Return the [x, y] coordinate for the center point of the cell that contains the specified text.  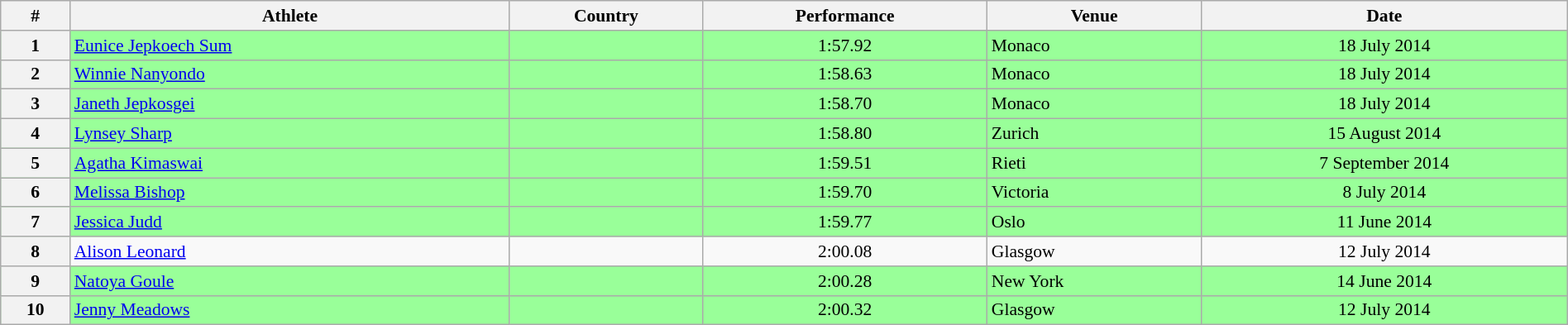
Zurich [1095, 134]
Janeth Jepkosgei [290, 104]
Winnie Nanyondo [290, 74]
Venue [1095, 16]
1:58.63 [845, 74]
Victoria [1095, 193]
15 August 2014 [1384, 134]
2:00.32 [845, 310]
7 [36, 222]
2:00.28 [845, 281]
Athlete [290, 16]
Alison Leonard [290, 251]
1:57.92 [845, 45]
1:58.80 [845, 134]
Eunice Jepkoech Sum [290, 45]
14 June 2014 [1384, 281]
1:59.70 [845, 193]
8 [36, 251]
2 [36, 74]
Jenny Meadows [290, 310]
1 [36, 45]
Date [1384, 16]
Rieti [1095, 163]
Melissa Bishop [290, 193]
10 [36, 310]
5 [36, 163]
3 [36, 104]
1:59.51 [845, 163]
8 July 2014 [1384, 193]
2:00.08 [845, 251]
Jessica Judd [290, 222]
Agatha Kimaswai [290, 163]
6 [36, 193]
New York [1095, 281]
1:59.77 [845, 222]
9 [36, 281]
Natoya Goule [290, 281]
11 June 2014 [1384, 222]
Oslo [1095, 222]
Country [605, 16]
4 [36, 134]
Lynsey Sharp [290, 134]
1:58.70 [845, 104]
# [36, 16]
7 September 2014 [1384, 163]
Performance [845, 16]
